Identify which cell holds the provided text, then report its [x, y] central coordinate. 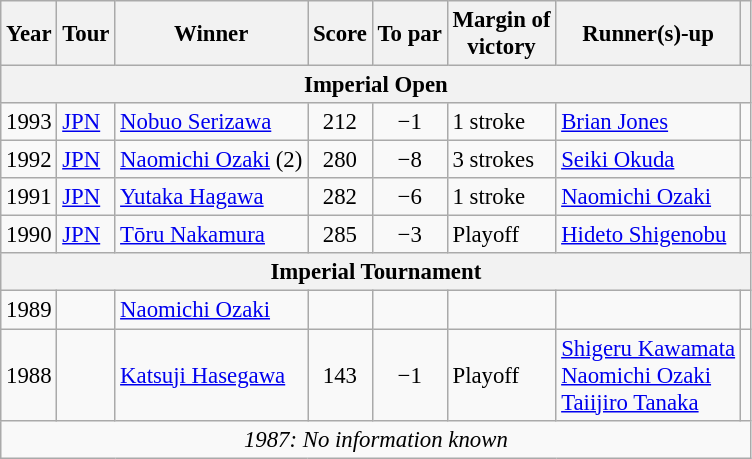
To par [410, 34]
Winner [212, 34]
Year [29, 34]
3 strokes [502, 160]
285 [340, 235]
Nobuo Serizawa [212, 122]
1992 [29, 160]
Hideto Shigenobu [648, 235]
Imperial Open [376, 85]
Tour [86, 34]
Margin ofvictory [502, 34]
1990 [29, 235]
Katsuji Hasegawa [212, 375]
280 [340, 160]
Score [340, 34]
−8 [410, 160]
1991 [29, 197]
Tōru Nakamura [212, 235]
−3 [410, 235]
Imperial Tournament [376, 273]
212 [340, 122]
Yutaka Hagawa [212, 197]
Runner(s)-up [648, 34]
282 [340, 197]
Naomichi Ozaki (2) [212, 160]
−6 [410, 197]
Seiki Okuda [648, 160]
1989 [29, 310]
1987: No information known [376, 439]
1988 [29, 375]
Shigeru Kawamata Naomichi Ozaki Taiijiro Tanaka [648, 375]
143 [340, 375]
Brian Jones [648, 122]
1993 [29, 122]
